Return [X, Y] of the center of cell containing provided text 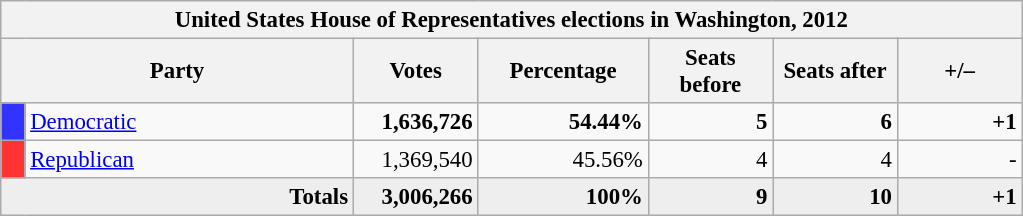
Votes [416, 72]
3,006,266 [416, 197]
Seats before [710, 72]
45.56% [563, 160]
Totals [178, 197]
Party [178, 72]
Percentage [563, 72]
Democratic [189, 122]
Seats after [836, 72]
- [960, 160]
United States House of Representatives elections in Washington, 2012 [512, 20]
+/– [960, 72]
10 [836, 197]
1,636,726 [416, 122]
5 [710, 122]
Republican [189, 160]
1,369,540 [416, 160]
100% [563, 197]
6 [836, 122]
9 [710, 197]
54.44% [563, 122]
